Output the [x, y] coordinate of the center of the cell containing the given text.  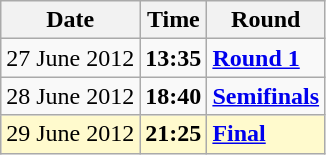
Round [266, 20]
Date [70, 20]
27 June 2012 [70, 58]
Round 1 [266, 58]
Final [266, 134]
13:35 [174, 58]
Time [174, 20]
Semifinals [266, 96]
28 June 2012 [70, 96]
18:40 [174, 96]
29 June 2012 [70, 134]
21:25 [174, 134]
